For the text-containing cell, return its midpoint in (X, Y) coordinate format. 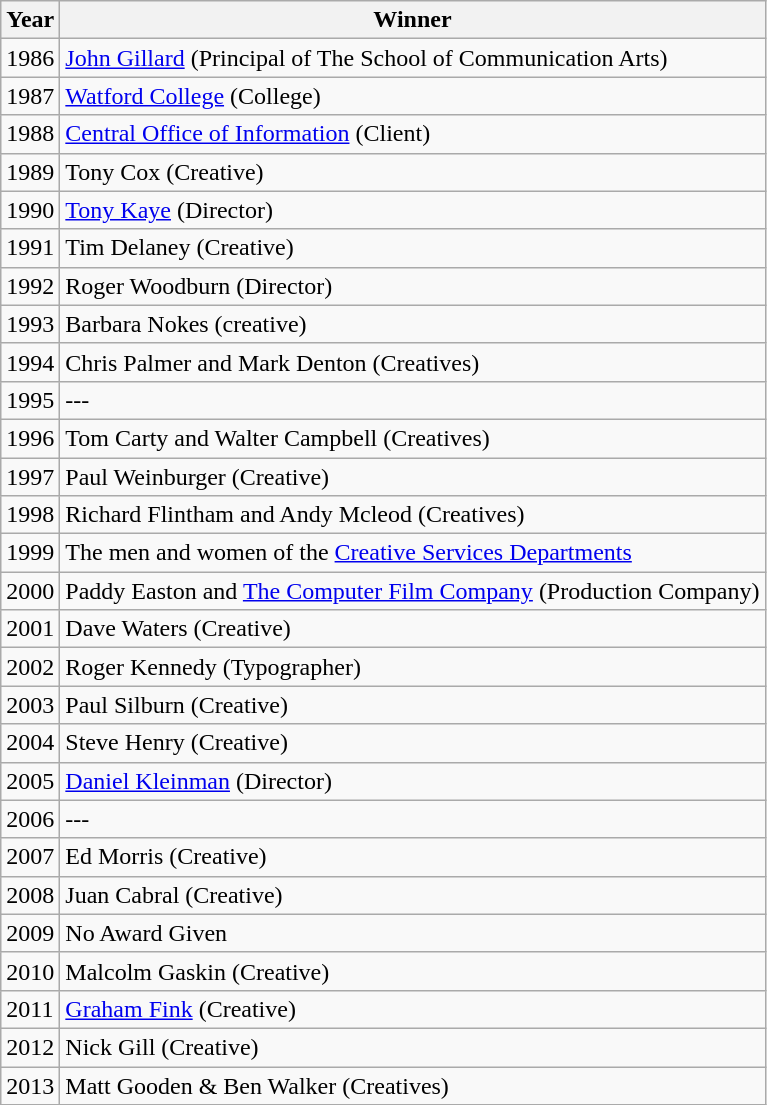
Watford College (College) (412, 96)
Roger Kennedy (Typographer) (412, 667)
2007 (30, 857)
No Award Given (412, 933)
2005 (30, 781)
Winner (412, 20)
Steve Henry (Creative) (412, 743)
2012 (30, 1047)
2003 (30, 705)
2006 (30, 819)
1989 (30, 172)
2002 (30, 667)
Tom Carty and Walter Campbell (Creatives) (412, 438)
1994 (30, 362)
Ed Morris (Creative) (412, 857)
John Gillard (Principal of The School of Communication Arts) (412, 58)
Richard Flintham and Andy Mcleod (Creatives) (412, 515)
1991 (30, 248)
2010 (30, 971)
Year (30, 20)
1999 (30, 553)
2008 (30, 895)
2011 (30, 1009)
Roger Woodburn (Director) (412, 286)
Barbara Nokes (creative) (412, 324)
Tim Delaney (Creative) (412, 248)
1993 (30, 324)
Paddy Easton and The Computer Film Company (Production Company) (412, 591)
1988 (30, 134)
Central Office of Information (Client) (412, 134)
Dave Waters (Creative) (412, 629)
2000 (30, 591)
1996 (30, 438)
Paul Silburn (Creative) (412, 705)
1987 (30, 96)
2009 (30, 933)
Malcolm Gaskin (Creative) (412, 971)
Paul Weinburger (Creative) (412, 477)
1995 (30, 400)
2013 (30, 1085)
1997 (30, 477)
Tony Cox (Creative) (412, 172)
2001 (30, 629)
Chris Palmer and Mark Denton (Creatives) (412, 362)
Tony Kaye (Director) (412, 210)
1998 (30, 515)
The men and women of the Creative Services Departments (412, 553)
1986 (30, 58)
Nick Gill (Creative) (412, 1047)
1992 (30, 286)
Juan Cabral (Creative) (412, 895)
Graham Fink (Creative) (412, 1009)
1990 (30, 210)
Daniel Kleinman (Director) (412, 781)
Matt Gooden & Ben Walker (Creatives) (412, 1085)
2004 (30, 743)
